Find where the given text appears and provide that cell's center as (x, y) coordinate. 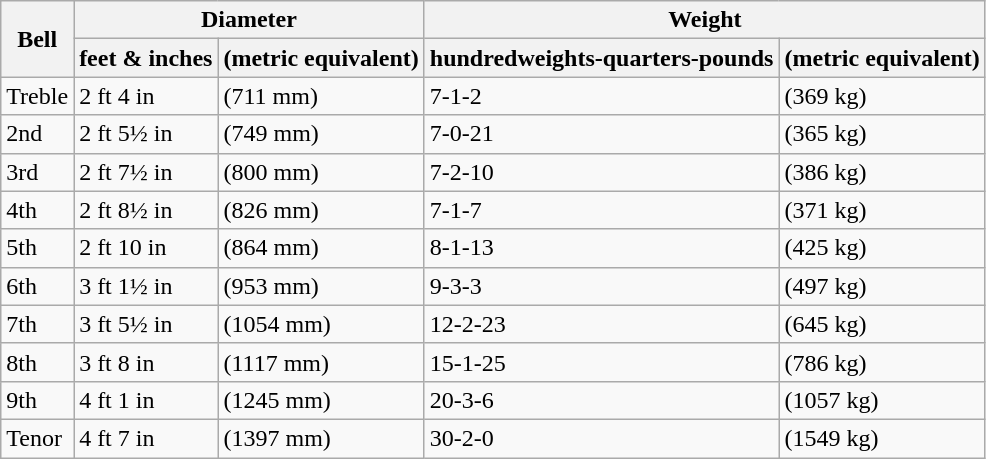
4 ft 1 in (146, 400)
3rd (38, 172)
2 ft 4 in (146, 96)
2 ft 5½ in (146, 134)
3 ft 5½ in (146, 324)
(826 mm) (321, 210)
20-3-6 (602, 400)
(1057 kg) (882, 400)
hundredweights-quarters-pounds (602, 58)
Weight (704, 20)
9th (38, 400)
(371 kg) (882, 210)
7th (38, 324)
4 ft 7 in (146, 438)
9-3-3 (602, 286)
2nd (38, 134)
(645 kg) (882, 324)
(711 mm) (321, 96)
(786 kg) (882, 362)
(1397 mm) (321, 438)
Bell (38, 39)
(425 kg) (882, 248)
15-1-25 (602, 362)
(365 kg) (882, 134)
(1245 mm) (321, 400)
Treble (38, 96)
Tenor (38, 438)
7-2-10 (602, 172)
7-0-21 (602, 134)
(749 mm) (321, 134)
6th (38, 286)
8th (38, 362)
(497 kg) (882, 286)
(386 kg) (882, 172)
feet & inches (146, 58)
(864 mm) (321, 248)
2 ft 10 in (146, 248)
(1549 kg) (882, 438)
2 ft 7½ in (146, 172)
(800 mm) (321, 172)
8-1-13 (602, 248)
2 ft 8½ in (146, 210)
7-1-2 (602, 96)
7-1-7 (602, 210)
(1117 mm) (321, 362)
5th (38, 248)
30-2-0 (602, 438)
3 ft 8 in (146, 362)
4th (38, 210)
3 ft 1½ in (146, 286)
(1054 mm) (321, 324)
12-2-23 (602, 324)
Diameter (250, 20)
(369 kg) (882, 96)
(953 mm) (321, 286)
